Locate the cell with the specified text and output its [X, Y] center coordinate. 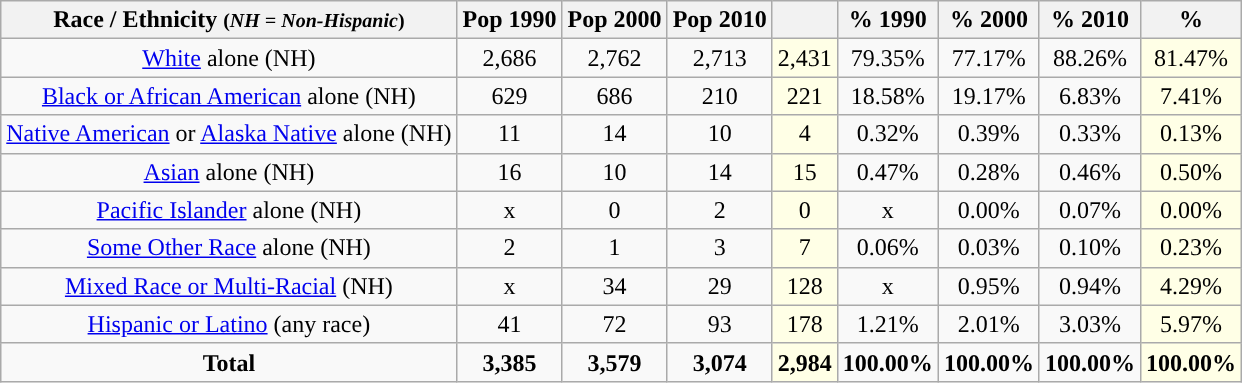
1.21% [888, 324]
0.94% [1090, 286]
11 [510, 134]
Total [229, 362]
79.35% [888, 58]
0.23% [1190, 248]
16 [510, 172]
3,385 [510, 362]
% [1190, 20]
4 [804, 134]
1 [614, 248]
0.28% [988, 172]
2,713 [720, 58]
Pacific Islander alone (NH) [229, 210]
0.32% [888, 134]
Pop 2000 [614, 20]
3,579 [614, 362]
0.06% [888, 248]
3.03% [1090, 324]
0.47% [888, 172]
6.83% [1090, 96]
7 [804, 248]
2.01% [988, 324]
% 1990 [888, 20]
0.46% [1090, 172]
0.33% [1090, 134]
629 [510, 96]
15 [804, 172]
29 [720, 286]
0.39% [988, 134]
0.50% [1190, 172]
Native American or Alaska Native alone (NH) [229, 134]
0.07% [1090, 210]
Pop 1990 [510, 20]
% 2000 [988, 20]
3 [720, 248]
0.03% [988, 248]
72 [614, 324]
18.58% [888, 96]
34 [614, 286]
2,431 [804, 58]
Race / Ethnicity (NH = Non-Hispanic) [229, 20]
Hispanic or Latino (any race) [229, 324]
Some Other Race alone (NH) [229, 248]
7.41% [1190, 96]
81.47% [1190, 58]
0.13% [1190, 134]
0.95% [988, 286]
2,984 [804, 362]
210 [720, 96]
77.17% [988, 58]
4.29% [1190, 286]
19.17% [988, 96]
Mixed Race or Multi-Racial (NH) [229, 286]
88.26% [1090, 58]
Asian alone (NH) [229, 172]
686 [614, 96]
41 [510, 324]
Pop 2010 [720, 20]
128 [804, 286]
221 [804, 96]
2,762 [614, 58]
% 2010 [1090, 20]
2,686 [510, 58]
178 [804, 324]
5.97% [1190, 324]
93 [720, 324]
White alone (NH) [229, 58]
Black or African American alone (NH) [229, 96]
0.10% [1090, 248]
3,074 [720, 362]
